Scan for the cell matching the given text and deliver its (x, y) coordinate at center. 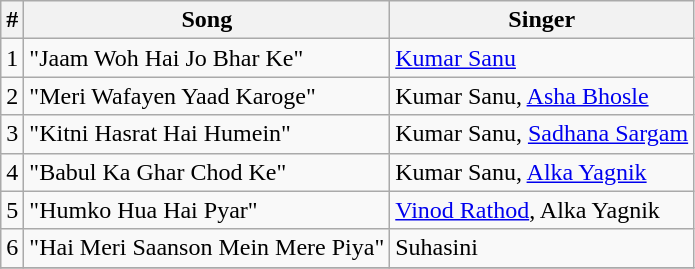
4 (12, 172)
"Meri Wafayen Yaad Karoge" (207, 96)
"Humko Hua Hai Pyar" (207, 210)
3 (12, 134)
Singer (542, 20)
"Jaam Woh Hai Jo Bhar Ke" (207, 58)
6 (12, 248)
Vinod Rathod, Alka Yagnik (542, 210)
Kumar Sanu, Sadhana Sargam (542, 134)
Kumar Sanu, Alka Yagnik (542, 172)
5 (12, 210)
1 (12, 58)
Kumar Sanu (542, 58)
"Hai Meri Saanson Mein Mere Piya" (207, 248)
2 (12, 96)
"Kitni Hasrat Hai Humein" (207, 134)
Song (207, 20)
Kumar Sanu, Asha Bhosle (542, 96)
Suhasini (542, 248)
# (12, 20)
"Babul Ka Ghar Chod Ke" (207, 172)
